Determine the (X, Y) coordinate at the center of the cell enclosing the given text.  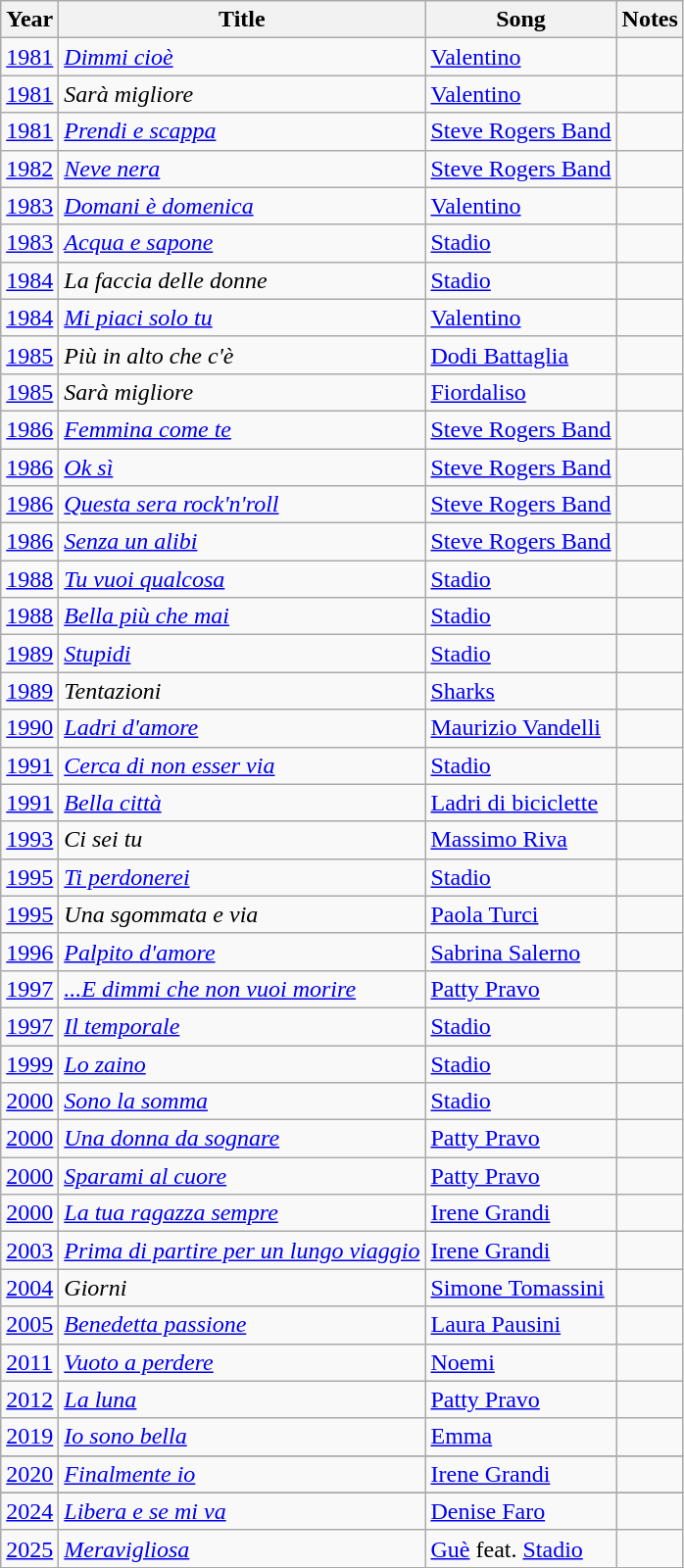
La tua ragazza sempre (242, 1213)
Dodi Battaglia (521, 355)
Meravigliosa (242, 1548)
Giorni (242, 1288)
2024 (29, 1511)
2019 (29, 1437)
Dimmi cioè (242, 57)
La faccia delle donne (242, 280)
Emma (521, 1437)
Sparami al cuore (242, 1176)
Libera e se mi va (242, 1511)
Mi piaci solo tu (242, 318)
Acqua e sapone (242, 243)
Denise Faro (521, 1511)
Sharks (521, 691)
Femmina come te (242, 429)
Una donna da sognare (242, 1139)
2003 (29, 1250)
Ci sei tu (242, 840)
2020 (29, 1474)
Year (29, 20)
Paola Turci (521, 914)
Massimo Riva (521, 840)
Ti perdonerei (242, 877)
La luna (242, 1399)
Neve nera (242, 169)
Questa sera rock'n'roll (242, 505)
Domani è domenica (242, 206)
2012 (29, 1399)
1996 (29, 952)
2011 (29, 1362)
Fiordaliso (521, 392)
Ok sì (242, 467)
Io sono bella (242, 1437)
Ladri d'amore (242, 728)
Bella più che mai (242, 616)
Maurizio Vandelli (521, 728)
2025 (29, 1548)
...E dimmi che non vuoi morire (242, 989)
1982 (29, 169)
Notes (650, 20)
Lo zaino (242, 1063)
Guè feat. Stadio (521, 1548)
1993 (29, 840)
Sono la somma (242, 1102)
Tu vuoi qualcosa (242, 579)
Cerca di non esser via (242, 765)
Tentazioni (242, 691)
Title (242, 20)
Bella città (242, 803)
Stupidi (242, 654)
Sabrina Salerno (521, 952)
Una sgommata e via (242, 914)
1990 (29, 728)
Più in alto che c'è (242, 355)
Finalmente io (242, 1474)
2004 (29, 1288)
Il temporale (242, 1026)
Laura Pausini (521, 1325)
1999 (29, 1063)
Song (521, 20)
Noemi (521, 1362)
Benedetta passione (242, 1325)
2005 (29, 1325)
Vuoto a perdere (242, 1362)
Senza un alibi (242, 542)
Ladri di biciclette (521, 803)
Prima di partire per un lungo viaggio (242, 1250)
Simone Tomassini (521, 1288)
Palpito d'amore (242, 952)
Prendi e scappa (242, 131)
